Provide the (x, y) coordinate of the cell's center where the given text is located.  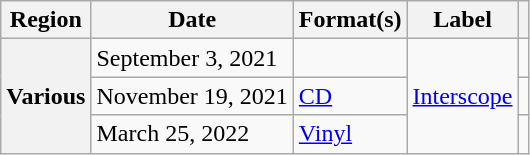
March 25, 2022 (192, 134)
Label (462, 20)
Region (46, 20)
November 19, 2021 (192, 96)
Various (46, 96)
Date (192, 20)
Format(s) (350, 20)
CD (350, 96)
Vinyl (350, 134)
September 3, 2021 (192, 58)
Interscope (462, 96)
